Return the (x, y) coordinate for the center point of the cell that contains the specified text.  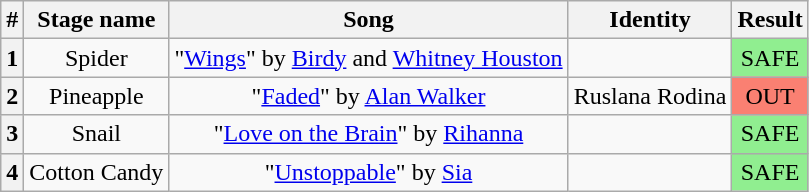
"Unstoppable" by Sia (368, 172)
Pineapple (96, 96)
Result (770, 20)
3 (12, 134)
# (12, 20)
"Wings" by Birdy and Whitney Houston (368, 58)
1 (12, 58)
OUT (770, 96)
Stage name (96, 20)
4 (12, 172)
Cotton Candy (96, 172)
Identity (650, 20)
Song (368, 20)
Snail (96, 134)
2 (12, 96)
"Faded" by Alan Walker (368, 96)
"Love on the Brain" by Rihanna (368, 134)
Spider (96, 58)
Ruslana Rodina (650, 96)
